Search for the cell housing the specified text and yield its [X, Y] center coordinate. 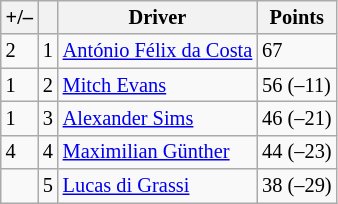
Lucas di Grassi [158, 186]
Driver [158, 17]
Alexander Sims [158, 118]
38 (–29) [296, 186]
Mitch Evans [158, 85]
44 (–23) [296, 152]
António Félix da Costa [158, 51]
5 [48, 186]
+/– [20, 17]
Maximilian Günther [158, 152]
56 (–11) [296, 85]
Points [296, 17]
67 [296, 51]
46 (–21) [296, 118]
3 [48, 118]
